Output the [X, Y] coordinate of the center of the cell containing the given text.  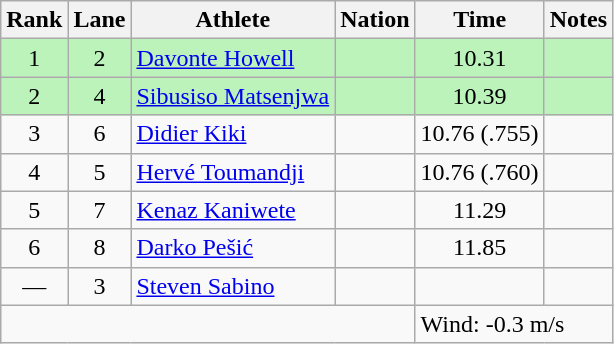
10.76 (.760) [480, 172]
Sibusiso Matsenjwa [233, 96]
Lane [100, 20]
Rank [34, 20]
— [34, 286]
8 [100, 248]
Kenaz Kaniwete [233, 210]
Steven Sabino [233, 286]
Nation [375, 20]
Didier Kiki [233, 134]
10.76 (.755) [480, 134]
10.39 [480, 96]
1 [34, 58]
7 [100, 210]
11.85 [480, 248]
Hervé Toumandji [233, 172]
Davonte Howell [233, 58]
11.29 [480, 210]
10.31 [480, 58]
Notes [578, 20]
Athlete [233, 20]
Time [480, 20]
Darko Pešić [233, 248]
Wind: -0.3 m/s [514, 324]
